Identify which cell holds the provided text, then report its [x, y] central coordinate. 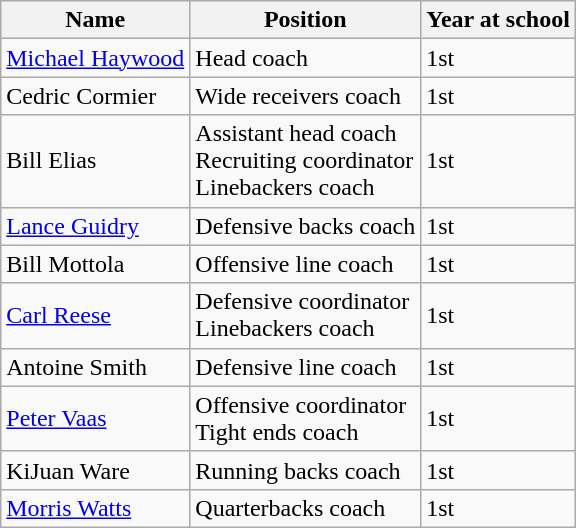
Cedric Cormier [96, 96]
Bill Mottola [96, 264]
Offensive line coach [306, 264]
Bill Elias [96, 161]
Peter Vaas [96, 418]
Michael Haywood [96, 58]
Wide receivers coach [306, 96]
Assistant head coachRecruiting coordinatorLinebackers coach [306, 161]
Year at school [498, 20]
Carl Reese [96, 316]
Defensive line coach [306, 367]
Head coach [306, 58]
Defensive backs coach [306, 226]
Position [306, 20]
Defensive coordinatorLinebackers coach [306, 316]
Lance Guidry [96, 226]
KiJuan Ware [96, 470]
Name [96, 20]
Antoine Smith [96, 367]
Running backs coach [306, 470]
Offensive coordinatorTight ends coach [306, 418]
Quarterbacks coach [306, 508]
Morris Watts [96, 508]
